Find where the given text appears and provide that cell's center as [X, Y] coordinate. 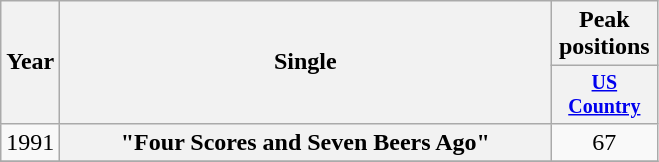
Single [306, 62]
1991 [30, 142]
Year [30, 62]
Peak positions [604, 34]
US Country [604, 94]
"Four Scores and Seven Beers Ago" [306, 142]
67 [604, 142]
